Locate the cell with the specified text and output its (X, Y) center coordinate. 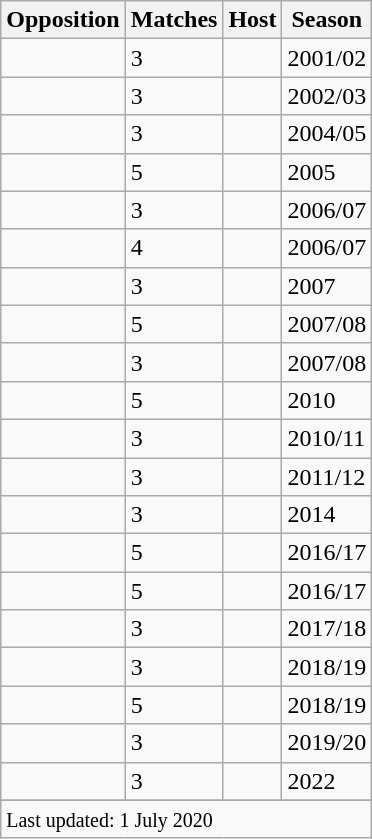
2004/05 (327, 134)
2010/11 (327, 438)
2011/12 (327, 477)
2010 (327, 400)
2002/03 (327, 96)
2017/18 (327, 629)
Last updated: 1 July 2020 (186, 819)
Matches (174, 20)
2014 (327, 515)
2022 (327, 781)
Opposition (63, 20)
2007 (327, 286)
2001/02 (327, 58)
Season (327, 20)
4 (174, 248)
Host (252, 20)
2019/20 (327, 743)
2005 (327, 172)
